Return the [x, y] coordinate for the center point of the cell that contains the specified text.  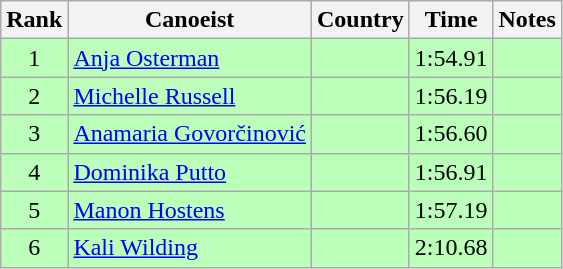
Notes [527, 20]
5 [34, 210]
1:56.91 [451, 172]
3 [34, 134]
Rank [34, 20]
Michelle Russell [190, 96]
Country [361, 20]
1:56.19 [451, 96]
Dominika Putto [190, 172]
Kali Wilding [190, 248]
Anja Osterman [190, 58]
2:10.68 [451, 248]
Canoeist [190, 20]
Time [451, 20]
1:56.60 [451, 134]
1:57.19 [451, 210]
2 [34, 96]
Anamaria Govorčinović [190, 134]
1 [34, 58]
Manon Hostens [190, 210]
6 [34, 248]
1:54.91 [451, 58]
4 [34, 172]
